Extract the [x, y] coordinate from the center of the cell holding the provided text.  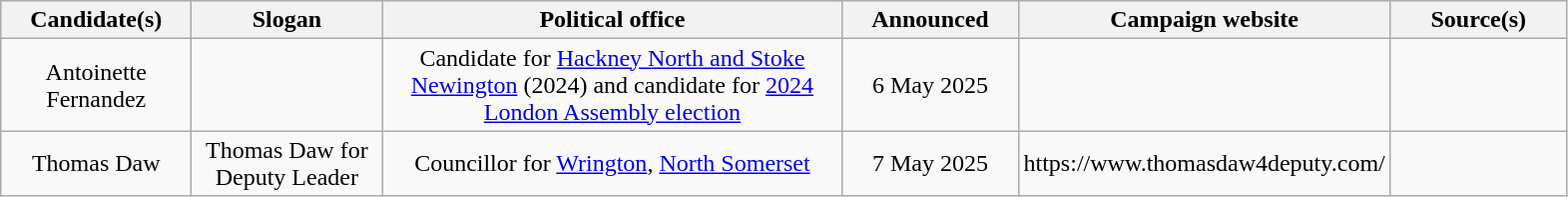
Thomas Daw [96, 164]
Antoinette Fernandez [96, 85]
Source(s) [1478, 20]
Political office [613, 20]
Candidate for Hackney North and Stoke Newington (2024) and candidate for 2024 London Assembly election [613, 85]
Announced [930, 20]
https://www.thomasdaw4deputy.com/ [1204, 164]
Campaign website [1204, 20]
6 May 2025 [930, 85]
Councillor for Wrington, North Somerset [613, 164]
Slogan [287, 20]
Candidate(s) [96, 20]
7 May 2025 [930, 164]
Thomas Daw for Deputy Leader [287, 164]
